Return [x, y] of the center of cell containing provided text 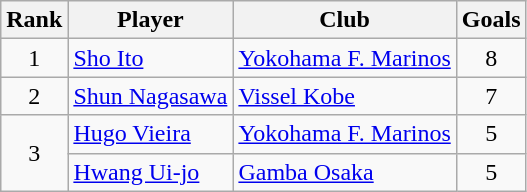
Player [150, 20]
Hwang Ui-jo [150, 172]
7 [491, 96]
Club [344, 20]
Hugo Vieira [150, 134]
Gamba Osaka [344, 172]
2 [34, 96]
8 [491, 58]
Sho Ito [150, 58]
Goals [491, 20]
Shun Nagasawa [150, 96]
3 [34, 153]
1 [34, 58]
Vissel Kobe [344, 96]
Rank [34, 20]
